From the cell containing the given text, extract its center point as [X, Y] coordinate. 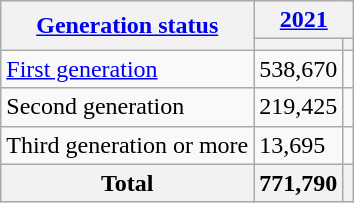
13,695 [298, 145]
Generation status [128, 26]
Third generation or more [128, 145]
771,790 [298, 183]
Total [128, 183]
First generation [128, 69]
2021 [304, 20]
538,670 [298, 69]
219,425 [298, 107]
Second generation [128, 107]
